Detect which cell encompasses the target text, then output its [X, Y] center coordinate. 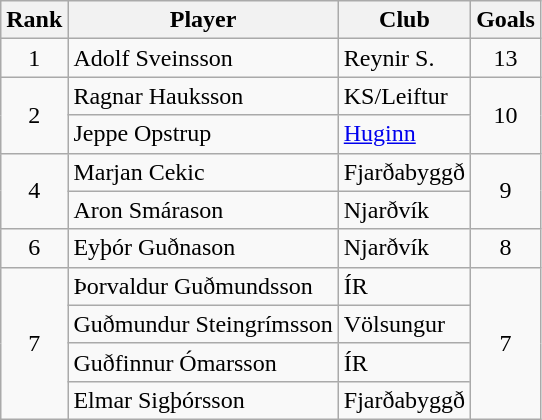
Eyþór Guðnason [203, 248]
2 [34, 115]
Ragnar Hauksson [203, 96]
13 [506, 58]
KS/Leiftur [404, 96]
6 [34, 248]
9 [506, 191]
Marjan Cekic [203, 172]
Guðfinnur Ómarsson [203, 362]
Reynir S. [404, 58]
8 [506, 248]
Þorvaldur Guðmundsson [203, 286]
Club [404, 20]
Jeppe Opstrup [203, 134]
Huginn [404, 134]
Player [203, 20]
Aron Smárason [203, 210]
Völsungur [404, 324]
Goals [506, 20]
Adolf Sveinsson [203, 58]
10 [506, 115]
1 [34, 58]
Guðmundur Steingrímsson [203, 324]
Elmar Sigþórsson [203, 400]
4 [34, 191]
Rank [34, 20]
